Scan for the cell matching the given text and deliver its [X, Y] coordinate at center. 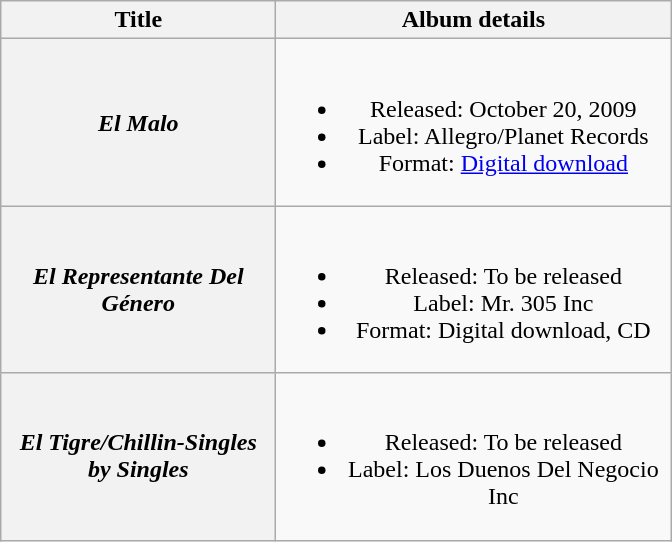
El Tigre/Chillin-Singles by Singles [138, 456]
Released: To be releasedLabel: Los Duenos Del Negocio Inc [474, 456]
Released: October 20, 2009Label: Allegro/Planet RecordsFormat: Digital download [474, 122]
Album details [474, 20]
El Representante Del Género [138, 290]
Released: To be releasedLabel: Mr. 305 IncFormat: Digital download, CD [474, 290]
El Malo [138, 122]
Title [138, 20]
